Scan for the cell matching the given text and deliver its (X, Y) coordinate at center. 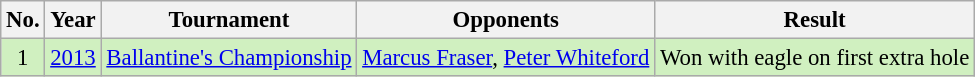
1 (23, 58)
Won with eagle on first extra hole (815, 58)
Year (73, 20)
Opponents (506, 20)
2013 (73, 58)
No. (23, 20)
Tournament (229, 20)
Marcus Fraser, Peter Whiteford (506, 58)
Ballantine's Championship (229, 58)
Result (815, 20)
